Output the [X, Y] coordinate of the center of the cell containing the given text.  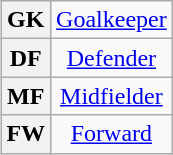
GK [26, 20]
MF [26, 96]
Midfielder [112, 96]
Forward [112, 134]
DF [26, 58]
Defender [112, 58]
FW [26, 134]
Goalkeeper [112, 20]
